Capture the cell that displays the provided text and extract its (X, Y) central coordinate. 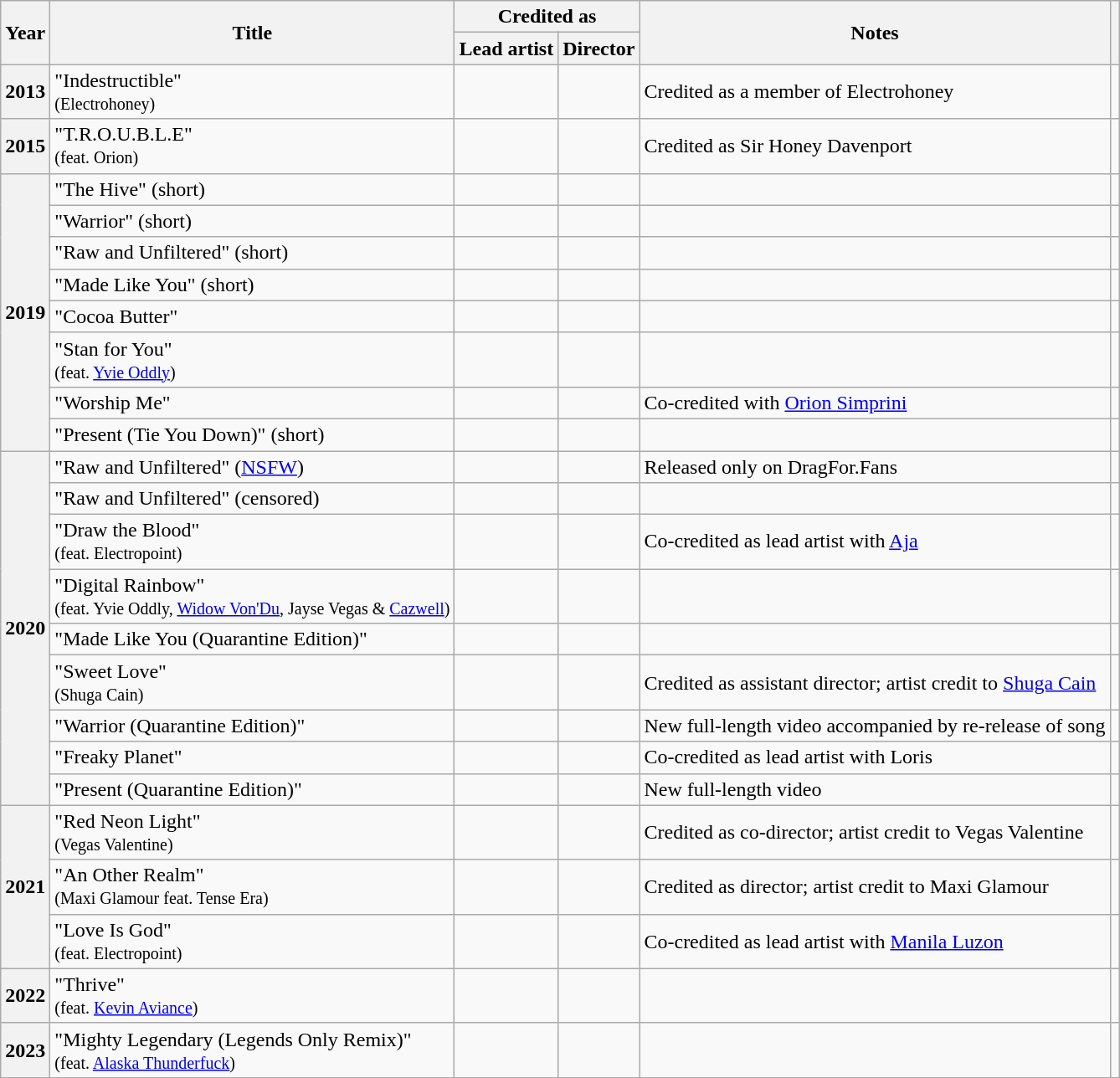
"Love Is God"(feat. Electropoint) (253, 941)
2023 (25, 1050)
"Made Like You (Quarantine Edition)" (253, 639)
"T.R.O.U.B.L.E"(feat. Orion) (253, 146)
Credited as co-director; artist credit to Vegas Valentine (875, 832)
Year (25, 33)
2015 (25, 146)
"Stan for You"(feat. Yvie Oddly) (253, 360)
"Made Like You" (short) (253, 285)
"Raw and Unfiltered" (short) (253, 253)
"Thrive"(feat. Kevin Aviance) (253, 996)
2020 (25, 628)
"Raw and Unfiltered" (NSFW) (253, 466)
"Warrior (Quarantine Edition)" (253, 726)
"Draw the Blood"(feat. Electropoint) (253, 542)
2013 (25, 92)
2019 (25, 312)
"Worship Me" (253, 403)
Lead artist (506, 49)
"Raw and Unfiltered" (censored) (253, 499)
Credited as director; artist credit to Maxi Glamour (875, 887)
"Cocoa Butter" (253, 316)
Credited as Sir Honey Davenport (875, 146)
New full-length video accompanied by re-release of song (875, 726)
"Sweet Love"(Shuga Cain) (253, 683)
"The Hive" (short) (253, 189)
Co-credited as lead artist with Aja (875, 542)
"Digital Rainbow"(feat. Yvie Oddly, Widow Von'Du, Jayse Vegas & Cazwell) (253, 596)
Director (599, 49)
2021 (25, 887)
Co-credited as lead artist with Loris (875, 757)
2022 (25, 996)
Released only on DragFor.Fans (875, 466)
Co-credited as lead artist with Manila Luzon (875, 941)
"Warrior" (short) (253, 221)
"An Other Realm"(Maxi Glamour feat. Tense Era) (253, 887)
Co-credited with Orion Simprini (875, 403)
Credited as a member of Electrohoney (875, 92)
Credited as assistant director; artist credit to Shuga Cain (875, 683)
Notes (875, 33)
"Present (Quarantine Edition)" (253, 789)
"Indestructible"(Electrohoney) (253, 92)
"Mighty Legendary (Legends Only Remix)"(feat. Alaska Thunderfuck) (253, 1050)
"Present (Tie You Down)" (short) (253, 434)
Credited as (547, 17)
Title (253, 33)
"Red Neon Light"(Vegas Valentine) (253, 832)
"Freaky Planet" (253, 757)
New full-length video (875, 789)
